Find where the given text appears and provide that cell's center as [X, Y] coordinate. 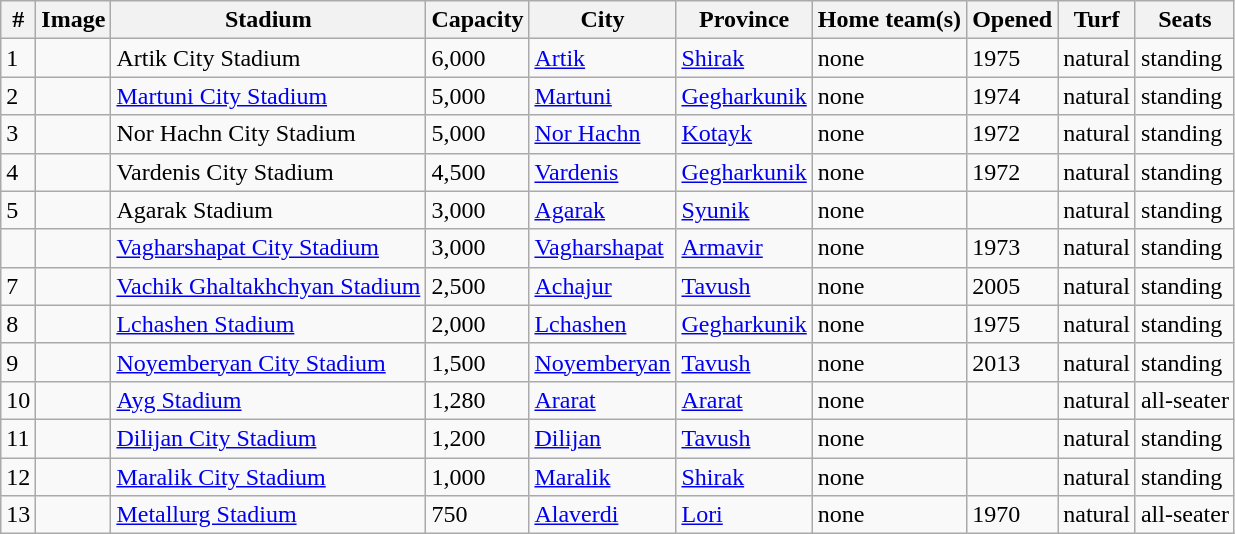
1 [18, 58]
Kotayk [744, 134]
Vardenis City Stadium [268, 172]
4,500 [478, 172]
13 [18, 515]
Stadium [268, 20]
750 [478, 515]
12 [18, 477]
Home team(s) [889, 20]
Maralik [602, 477]
2,500 [478, 286]
Lchashen Stadium [268, 324]
Province [744, 20]
1973 [1012, 248]
4 [18, 172]
Agarak Stadium [268, 210]
Opened [1012, 20]
Armavir [744, 248]
Dilijan [602, 438]
7 [18, 286]
Noyemberyan City Stadium [268, 362]
Lchashen [602, 324]
Turf [1097, 20]
Vagharshapat [602, 248]
10 [18, 400]
Artik City Stadium [268, 58]
Nor Hachn City Stadium [268, 134]
5 [18, 210]
1,000 [478, 477]
Alaverdi [602, 515]
1974 [1012, 96]
2013 [1012, 362]
Nor Hachn [602, 134]
Image [74, 20]
City [602, 20]
Lori [744, 515]
6,000 [478, 58]
Agarak [602, 210]
1970 [1012, 515]
Maralik City Stadium [268, 477]
Ayg Stadium [268, 400]
1,500 [478, 362]
11 [18, 438]
Seats [1184, 20]
Capacity [478, 20]
2005 [1012, 286]
1,280 [478, 400]
Martuni [602, 96]
Martuni City Stadium [268, 96]
Vagharshapat City Stadium [268, 248]
Achajur [602, 286]
Dilijan City Stadium [268, 438]
2 [18, 96]
1,200 [478, 438]
Metallurg Stadium [268, 515]
2,000 [478, 324]
Noyemberyan [602, 362]
Vachik Ghaltakhchyan Stadium [268, 286]
# [18, 20]
8 [18, 324]
Artik [602, 58]
Vardenis [602, 172]
9 [18, 362]
Syunik [744, 210]
3 [18, 134]
